Detect which cell encompasses the target text, then output its (X, Y) center coordinate. 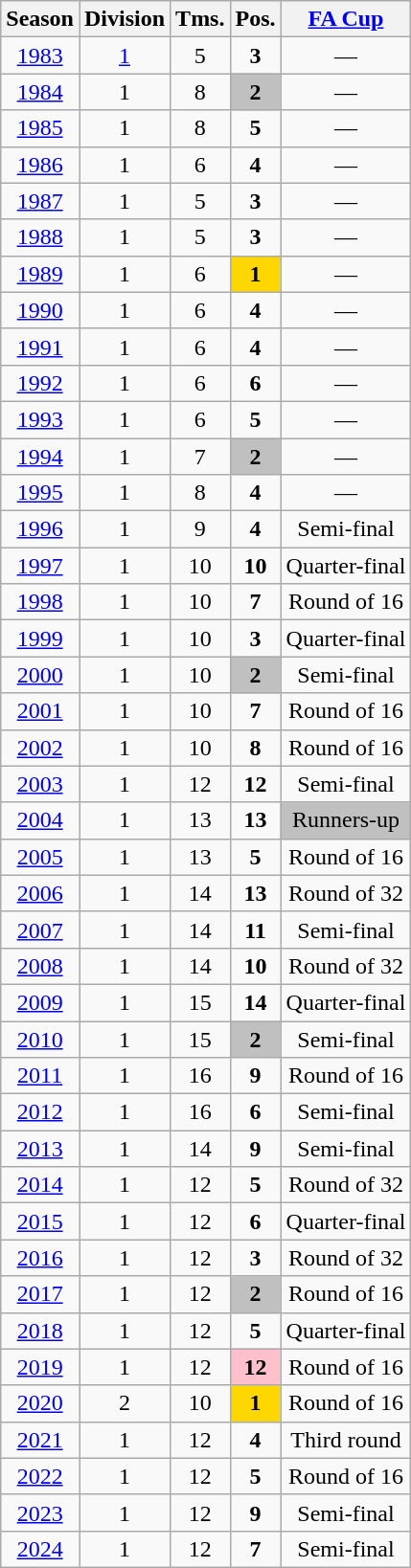
2015 (40, 1221)
11 (255, 930)
2005 (40, 857)
2009 (40, 1002)
Third round (346, 1440)
2011 (40, 1076)
1986 (40, 165)
2023 (40, 1512)
2004 (40, 820)
2002 (40, 748)
2007 (40, 930)
2010 (40, 1039)
2013 (40, 1149)
1984 (40, 92)
2000 (40, 675)
2018 (40, 1331)
1991 (40, 347)
1999 (40, 638)
2019 (40, 1367)
2021 (40, 1440)
1995 (40, 493)
Season (40, 19)
1985 (40, 128)
2022 (40, 1476)
1997 (40, 566)
Division (125, 19)
FA Cup (346, 19)
2006 (40, 893)
1994 (40, 457)
1987 (40, 201)
1998 (40, 602)
1983 (40, 56)
2008 (40, 966)
2017 (40, 1294)
2001 (40, 711)
1993 (40, 419)
2020 (40, 1403)
Runners-up (346, 820)
1989 (40, 274)
Tms. (200, 19)
1996 (40, 529)
2003 (40, 784)
1992 (40, 383)
2012 (40, 1112)
1988 (40, 237)
2016 (40, 1258)
1990 (40, 310)
Pos. (255, 19)
2024 (40, 1549)
2014 (40, 1185)
